From the cell containing the given text, extract its center point as [X, Y] coordinate. 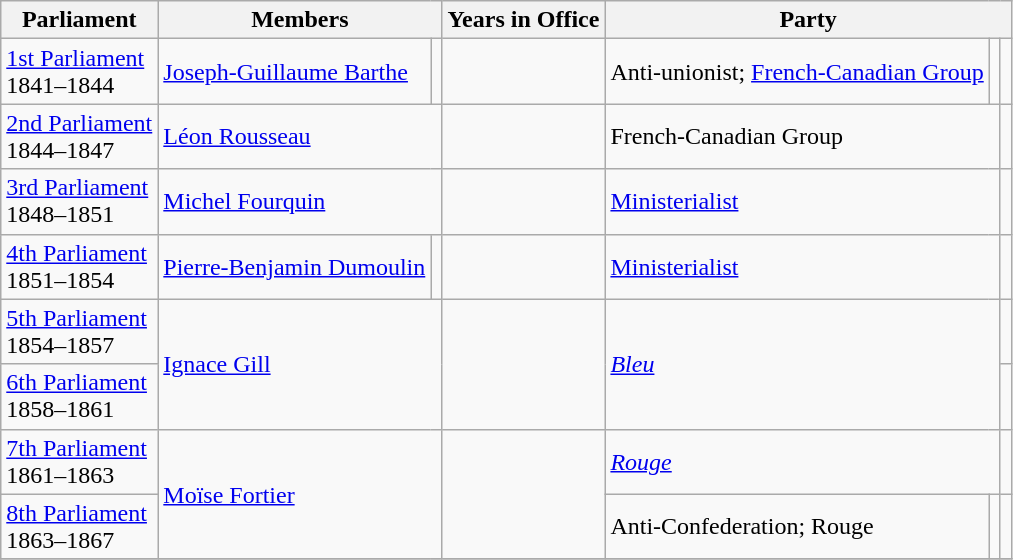
Ignace Gill [300, 364]
6th Parliament 1858–1861 [80, 396]
3rd Parliament 1848–1851 [80, 202]
Anti-Confederation; Rouge [797, 526]
Bleu [802, 364]
2nd Parliament 1844–1847 [80, 136]
8th Parliament 1863–1867 [80, 526]
Léon Rousseau [300, 136]
4th Parliament 1851–1854 [80, 266]
Parliament [80, 20]
Party [808, 20]
Pierre-Benjamin Dumoulin [294, 266]
Joseph-Guillaume Barthe [294, 72]
Moïse Fortier [300, 494]
Anti-unionist; French-Canadian Group [797, 72]
Years in Office [524, 20]
Members [300, 20]
Michel Fourquin [300, 202]
7th Parliament 1861–1863 [80, 462]
French-Canadian Group [802, 136]
5th Parliament 1854–1857 [80, 332]
Rouge [802, 462]
1st Parliament 1841–1844 [80, 72]
